Detect which cell encompasses the target text, then output its [X, Y] center coordinate. 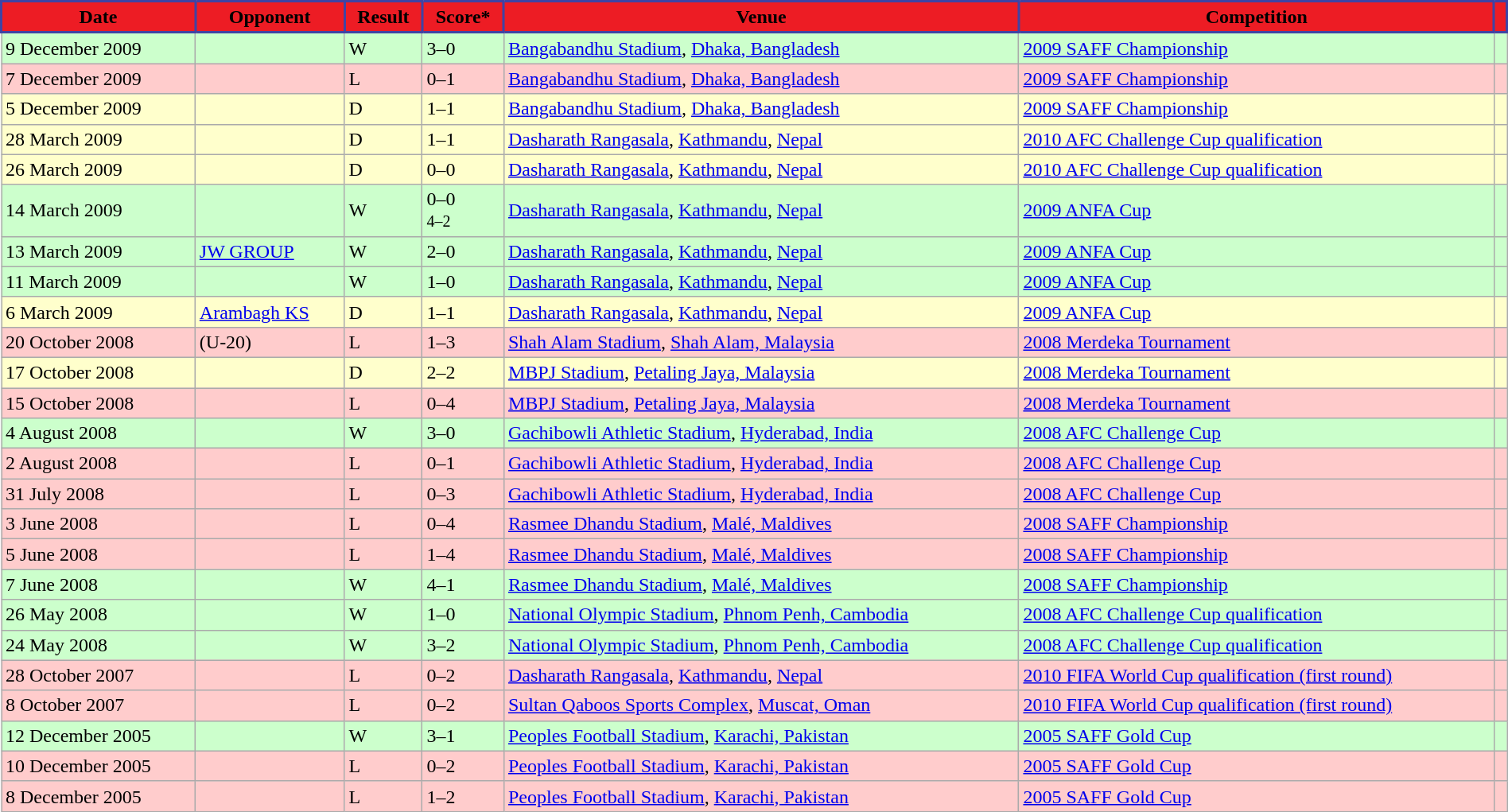
20 October 2008 [99, 342]
0–3 [463, 494]
31 July 2008 [99, 494]
5 June 2008 [99, 554]
Opponent [270, 17]
5 December 2009 [99, 109]
Arambagh KS [270, 312]
1–4 [463, 554]
4–1 [463, 585]
26 March 2009 [99, 169]
Competition [1257, 17]
Shah Alam Stadium, Shah Alam, Malaysia [760, 342]
15 October 2008 [99, 403]
2–2 [463, 372]
2 August 2008 [99, 464]
10 December 2005 [99, 766]
JW GROUP [270, 251]
1–3 [463, 342]
0–0 4–2 [463, 210]
3–2 [463, 645]
17 October 2008 [99, 372]
7 December 2009 [99, 79]
8 October 2007 [99, 705]
2–0 [463, 251]
Date [99, 17]
1–2 [463, 796]
4 August 2008 [99, 433]
26 May 2008 [99, 615]
0–0 [463, 169]
11 March 2009 [99, 282]
(U-20) [270, 342]
3 June 2008 [99, 524]
8 December 2005 [99, 796]
14 March 2009 [99, 210]
6 March 2009 [99, 312]
9 December 2009 [99, 48]
Score* [463, 17]
24 May 2008 [99, 645]
3–1 [463, 736]
13 March 2009 [99, 251]
Result [383, 17]
28 October 2007 [99, 675]
7 June 2008 [99, 585]
12 December 2005 [99, 736]
28 March 2009 [99, 139]
Venue [760, 17]
Sultan Qaboos Sports Complex, Muscat, Oman [760, 705]
